Pinpoint the cell where the given text exists, returning its [x, y] midpoint coordinate. 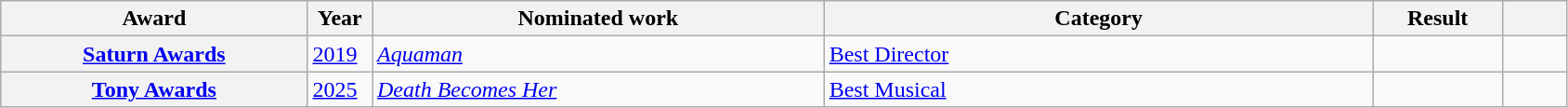
2019 [340, 54]
Best Director [1098, 54]
Saturn Awards [154, 54]
Category [1098, 19]
Nominated work [598, 19]
Best Musical [1098, 89]
Tony Awards [154, 89]
Award [154, 19]
Year [340, 19]
Result [1438, 19]
2025 [340, 89]
Death Becomes Her [598, 89]
Aquaman [598, 54]
